Capture the cell that displays the provided text and extract its [X, Y] central coordinate. 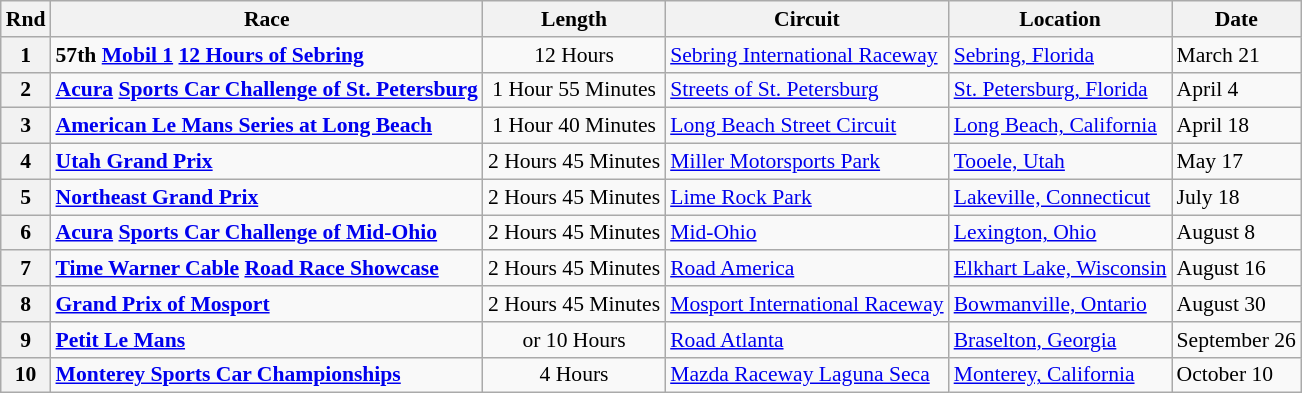
Road Atlanta [806, 340]
Long Beach Street Circuit [806, 126]
Rnd [26, 19]
6 [26, 233]
or 10 Hours [574, 340]
Time Warner Cable Road Race Showcase [266, 269]
Mosport International Raceway [806, 304]
August 8 [1236, 233]
Monterey, California [1060, 375]
April 18 [1236, 126]
2 [26, 90]
Sebring, Florida [1060, 55]
Elkhart Lake, Wisconsin [1060, 269]
March 21 [1236, 55]
Bowmanville, Ontario [1060, 304]
Date [1236, 19]
8 [26, 304]
Race [266, 19]
September 26 [1236, 340]
1 Hour 40 Minutes [574, 126]
October 10 [1236, 375]
Sebring International Raceway [806, 55]
5 [26, 197]
August 16 [1236, 269]
Miller Motorsports Park [806, 162]
4 Hours [574, 375]
3 [26, 126]
August 30 [1236, 304]
Long Beach, California [1060, 126]
July 18 [1236, 197]
1 [26, 55]
Acura Sports Car Challenge of St. Petersburg [266, 90]
Circuit [806, 19]
Lexington, Ohio [1060, 233]
Braselton, Georgia [1060, 340]
Monterey Sports Car Championships [266, 375]
1 Hour 55 Minutes [574, 90]
Lakeville, Connecticut [1060, 197]
4 [26, 162]
Location [1060, 19]
10 [26, 375]
Streets of St. Petersburg [806, 90]
7 [26, 269]
Grand Prix of Mosport [266, 304]
12 Hours [574, 55]
April 4 [1236, 90]
American Le Mans Series at Long Beach [266, 126]
Acura Sports Car Challenge of Mid-Ohio [266, 233]
Petit Le Mans [266, 340]
Length [574, 19]
Tooele, Utah [1060, 162]
Lime Rock Park [806, 197]
Road America [806, 269]
Northeast Grand Prix [266, 197]
9 [26, 340]
57th Mobil 1 12 Hours of Sebring [266, 55]
Mid-Ohio [806, 233]
Utah Grand Prix [266, 162]
St. Petersburg, Florida [1060, 90]
Mazda Raceway Laguna Seca [806, 375]
May 17 [1236, 162]
